Output the [X, Y] coordinate of the center of the cell containing the given text.  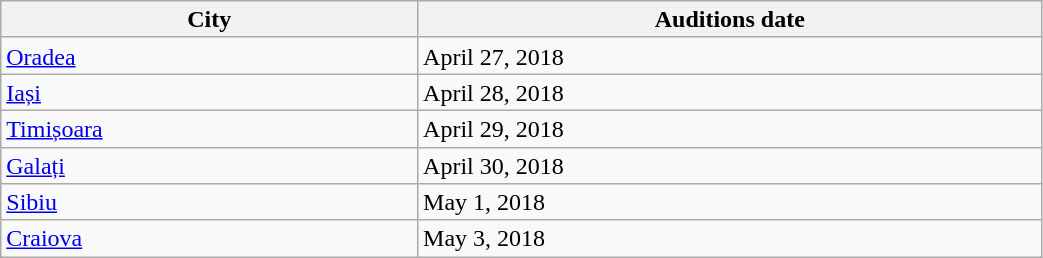
Craiova [210, 238]
Oradea [210, 56]
Iași [210, 92]
City [210, 20]
Sibiu [210, 202]
Auditions date [730, 20]
April 30, 2018 [730, 166]
April 29, 2018 [730, 128]
Timișoara [210, 128]
Galați [210, 166]
April 28, 2018 [730, 92]
April 27, 2018 [730, 56]
May 3, 2018 [730, 238]
May 1, 2018 [730, 202]
